Determine the [X, Y] coordinate at the center of the cell enclosing the given text.  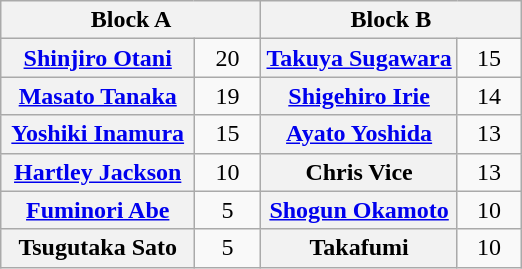
20 [228, 58]
Fuminori Abe [98, 210]
Block B [391, 20]
Takuya Sugawara [359, 58]
Yoshiki Inamura [98, 134]
Shigehiro Irie [359, 96]
Takafumi [359, 248]
19 [228, 96]
Shogun Okamoto [359, 210]
Masato Tanaka [98, 96]
14 [489, 96]
Ayato Yoshida [359, 134]
Block A [131, 20]
Hartley Jackson [98, 172]
Shinjiro Otani [98, 58]
Chris Vice [359, 172]
Tsugutaka Sato [98, 248]
